From the cell containing the given text, extract its center point as (X, Y) coordinate. 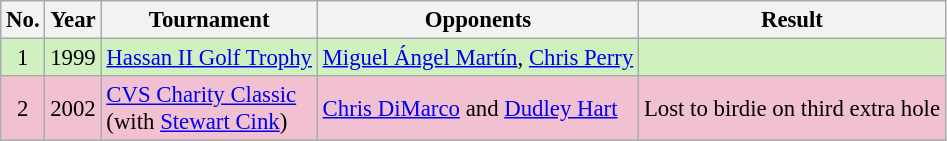
Result (792, 20)
Miguel Ángel Martín, Chris Perry (478, 58)
Opponents (478, 20)
CVS Charity Classic(with Stewart Cink) (209, 108)
1 (23, 58)
2 (23, 108)
Year (73, 20)
Hassan II Golf Trophy (209, 58)
2002 (73, 108)
No. (23, 20)
Chris DiMarco and Dudley Hart (478, 108)
Lost to birdie on third extra hole (792, 108)
1999 (73, 58)
Tournament (209, 20)
